Determine the (X, Y) coordinate at the center of the cell enclosing the given text.  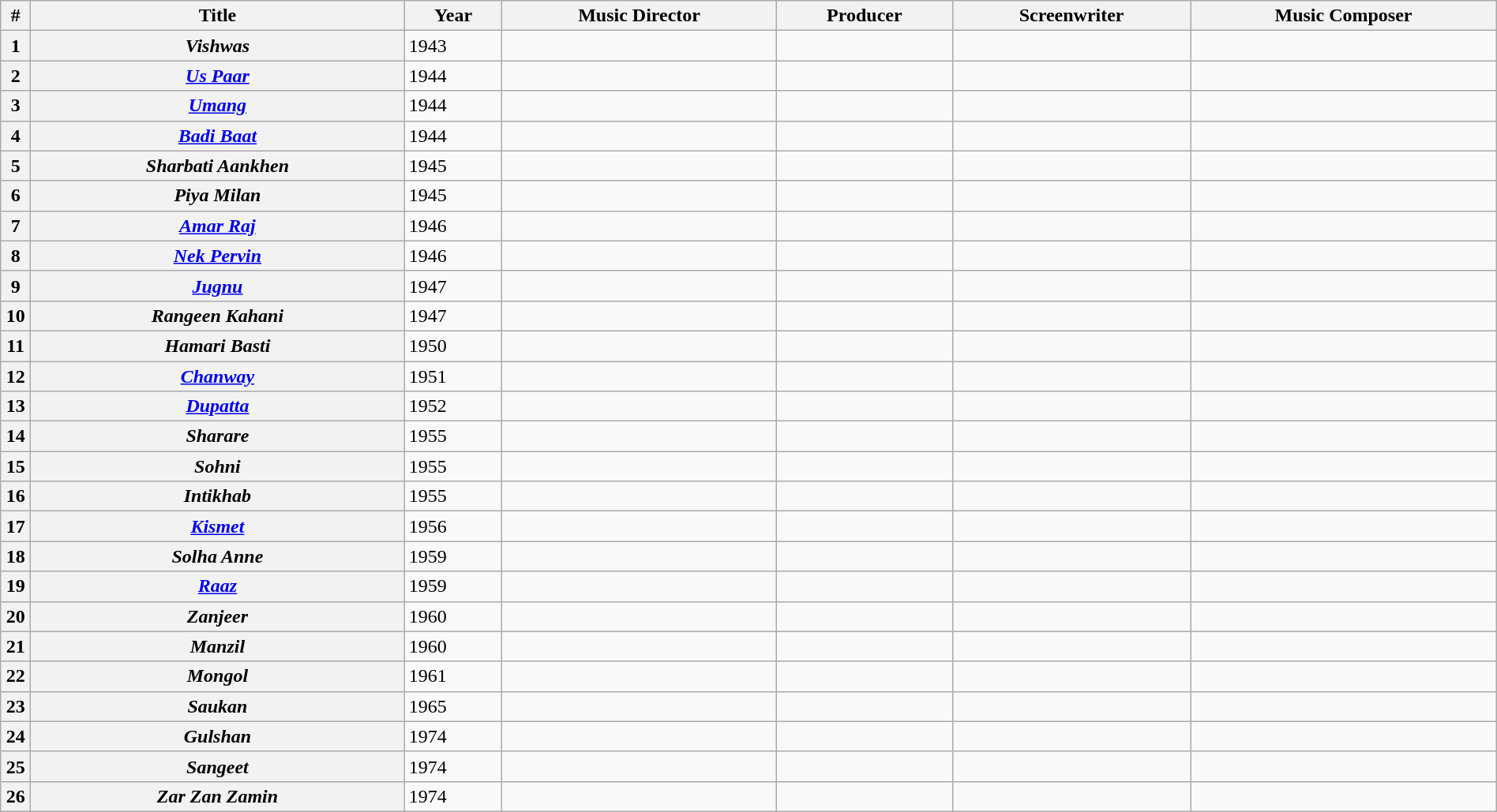
22 (16, 676)
Sharare (218, 436)
25 (16, 766)
20 (16, 616)
Sharbati Aankhen (218, 166)
26 (16, 796)
1943 (453, 46)
10 (16, 316)
1965 (453, 706)
13 (16, 406)
24 (16, 736)
6 (16, 196)
Gulshan (218, 736)
Piya Milan (218, 196)
Sangeet (218, 766)
2 (16, 76)
5 (16, 166)
7 (16, 226)
Rangeen Kahani (218, 316)
16 (16, 496)
Music Composer (1344, 16)
Umang (218, 106)
Vishwas (218, 46)
Year (453, 16)
Nek Pervin (218, 256)
Screenwriter (1071, 16)
21 (16, 646)
Kismet (218, 526)
1956 (453, 526)
17 (16, 526)
14 (16, 436)
15 (16, 466)
1950 (453, 346)
Zar Zan Zamin (218, 796)
11 (16, 346)
Title (218, 16)
Sohni (218, 466)
1951 (453, 376)
Hamari Basti (218, 346)
1961 (453, 676)
12 (16, 376)
Producer (864, 16)
Intikhab (218, 496)
8 (16, 256)
Jugnu (218, 286)
1 (16, 46)
9 (16, 286)
Amar Raj (218, 226)
Manzil (218, 646)
Music Director (640, 16)
Zanjeer (218, 616)
Raaz (218, 586)
Badi Baat (218, 136)
18 (16, 556)
4 (16, 136)
Us Paar (218, 76)
Solha Anne (218, 556)
Chanway (218, 376)
Dupatta (218, 406)
# (16, 16)
Saukan (218, 706)
23 (16, 706)
Mongol (218, 676)
1952 (453, 406)
3 (16, 106)
19 (16, 586)
